Provide the (X, Y) coordinate of the cell's center where the given text is located.  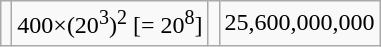
25,600,000,000 (300, 24)
400×(203)2 [= 208] (110, 24)
